Scan for the cell matching the given text and deliver its [X, Y] coordinate at center. 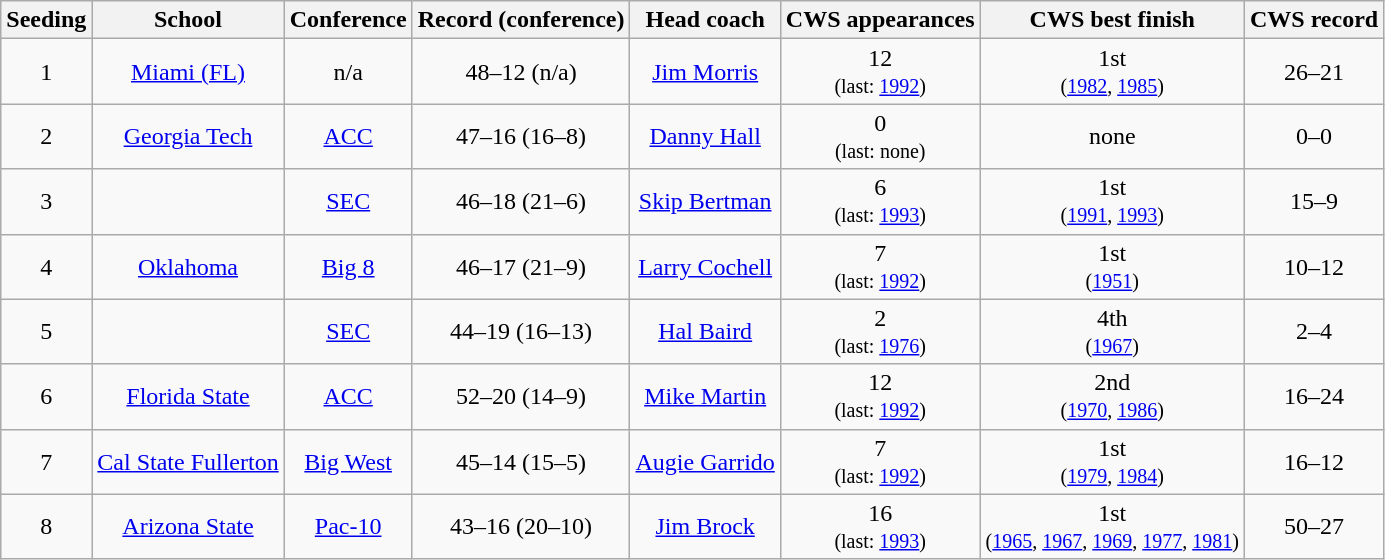
1st(1991, 1993) [1112, 202]
0–0 [1314, 136]
Larry Cochell [705, 266]
3 [46, 202]
7 [46, 462]
Hal Baird [705, 332]
2 [46, 136]
47–16 (16–8) [521, 136]
46–18 (21–6) [521, 202]
Record (conference) [521, 20]
Jim Morris [705, 72]
4th(1967) [1112, 332]
26–21 [1314, 72]
6(last: 1993) [880, 202]
Oklahoma [188, 266]
2–4 [1314, 332]
45–14 (15–5) [521, 462]
16–24 [1314, 396]
10–12 [1314, 266]
Jim Brock [705, 526]
1st(1979, 1984) [1112, 462]
52–20 (14–9) [521, 396]
15–9 [1314, 202]
16–12 [1314, 462]
46–17 (21–9) [521, 266]
Miami (FL) [188, 72]
5 [46, 332]
Seeding [46, 20]
Florida State [188, 396]
Arizona State [188, 526]
6 [46, 396]
Pac-10 [348, 526]
Danny Hall [705, 136]
50–27 [1314, 526]
48–12 (n/a) [521, 72]
CWS best finish [1112, 20]
8 [46, 526]
Georgia Tech [188, 136]
16(last: 1993) [880, 526]
n/a [348, 72]
CWS appearances [880, 20]
43–16 (20–10) [521, 526]
Big 8 [348, 266]
CWS record [1314, 20]
Conference [348, 20]
Big West [348, 462]
2nd(1970, 1986) [1112, 396]
1st(1965, 1967, 1969, 1977, 1981) [1112, 526]
44–19 (16–13) [521, 332]
Augie Garrido [705, 462]
2(last: 1976) [880, 332]
none [1112, 136]
Skip Bertman [705, 202]
4 [46, 266]
Head coach [705, 20]
0(last: none) [880, 136]
1st(1982, 1985) [1112, 72]
Cal State Fullerton [188, 462]
1st(1951) [1112, 266]
School [188, 20]
1 [46, 72]
Mike Martin [705, 396]
